Scan for the cell matching the given text and deliver its [X, Y] coordinate at center. 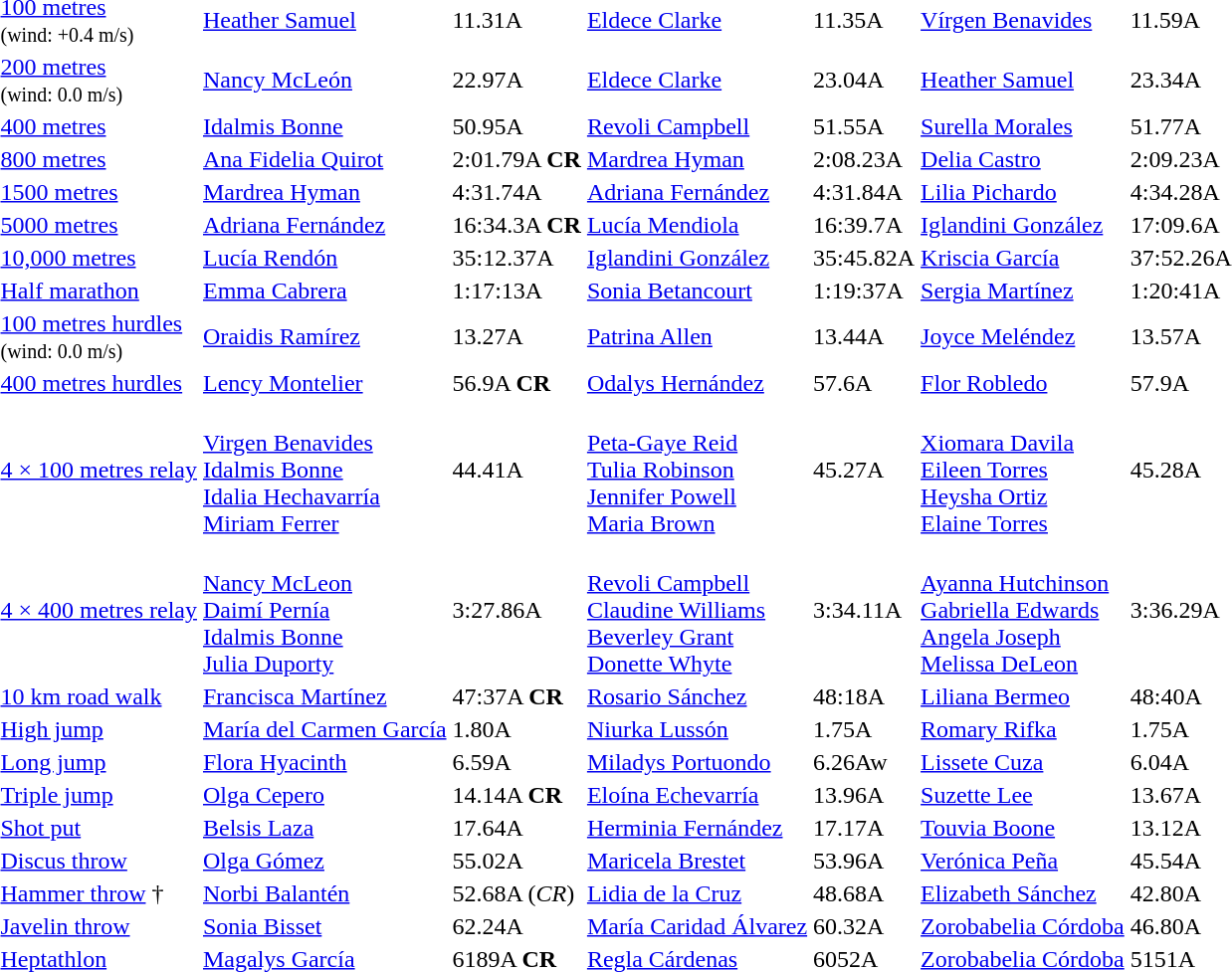
Patrina Allen [697, 336]
Belsis Laza [324, 828]
Kriscia García [1023, 258]
Emma Cabrera [324, 291]
Niurka Lussón [697, 729]
Ayanna HutchinsonGabriella EdwardsAngela JosephMelissa DeLeon [1023, 610]
45.27A [864, 470]
57.6A [864, 383]
Virgen BenavidesIdalmis BonneIdalia HechavarríaMiriam Ferrer [324, 470]
Flora Hyacinth [324, 762]
Revoli Campbell [697, 126]
50.95A [516, 126]
4:31.74A [516, 192]
23.04A [864, 80]
4:31.84A [864, 192]
Joyce Meléndez [1023, 336]
1:19:37A [864, 291]
3:34.11A [864, 610]
13.96A [864, 795]
Odalys Hernández [697, 383]
17.17A [864, 828]
Heather Samuel [1023, 80]
Revoli CampbellClaudine WilliamsBeverley GrantDonette Whyte [697, 610]
16:34.3A CR [516, 225]
Olga Cepero [324, 795]
Idalmis Bonne [324, 126]
Zorobabelia Córdoba [1023, 926]
35:45.82A [864, 258]
Peta-Gaye ReidTulia RobinsonJennifer PowellMaria Brown [697, 470]
Delia Castro [1023, 159]
22.97A [516, 80]
Ana Fidelia Quirot [324, 159]
Francisca Martínez [324, 696]
Surella Morales [1023, 126]
Lency Montelier [324, 383]
Oraidis Ramírez [324, 336]
Verónica Peña [1023, 861]
6.26Aw [864, 762]
2:08.23A [864, 159]
Rosario Sánchez [697, 696]
Sonia Betancourt [697, 291]
Lilia Pichardo [1023, 192]
55.02A [516, 861]
44.41A [516, 470]
Romary Rifka [1023, 729]
Nancy McLeonDaimí PerníaIdalmis BonneJulia Duporty [324, 610]
Flor Robledo [1023, 383]
Maricela Brestet [697, 861]
Touvia Boone [1023, 828]
52.68A (CR) [516, 893]
Lucía Mendiola [697, 225]
Lidia de la Cruz [697, 893]
1:17:13A [516, 291]
María Caridad Álvarez [697, 926]
Suzette Lee [1023, 795]
3:27.86A [516, 610]
Eldece Clarke [697, 80]
Norbi Balantén [324, 893]
62.24A [516, 926]
13.44A [864, 336]
Liliana Bermeo [1023, 696]
1.75A [864, 729]
16:39.7A [864, 225]
53.96A [864, 861]
47:37A CR [516, 696]
14.14A CR [516, 795]
Eloína Echevarría [697, 795]
51.55A [864, 126]
Lissete Cuza [1023, 762]
Elizabeth Sánchez [1023, 893]
35:12.37A [516, 258]
Sonia Bisset [324, 926]
48.68A [864, 893]
2:01.79A CR [516, 159]
Nancy McLeón [324, 80]
Xiomara DavilaEileen TorresHeysha OrtizElaine Torres [1023, 470]
Olga Gómez [324, 861]
Miladys Portuondo [697, 762]
Lucía Rendón [324, 258]
María del Carmen García [324, 729]
60.32A [864, 926]
56.9A CR [516, 383]
Herminia Fernández [697, 828]
1.80A [516, 729]
17.64A [516, 828]
48:18A [864, 696]
Sergia Martínez [1023, 291]
6.59A [516, 762]
13.27A [516, 336]
